Determine the [x, y] coordinate at the center of the cell enclosing the given text.  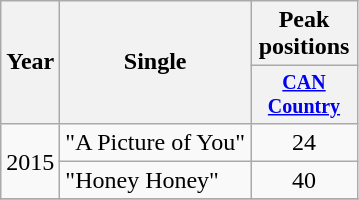
24 [304, 142]
40 [304, 180]
Peak positions [304, 34]
"Honey Honey" [156, 180]
"A Picture of You" [156, 142]
Single [156, 62]
Year [30, 62]
CAN Country [304, 94]
2015 [30, 161]
